Locate the cell with the specified text and output its [X, Y] center coordinate. 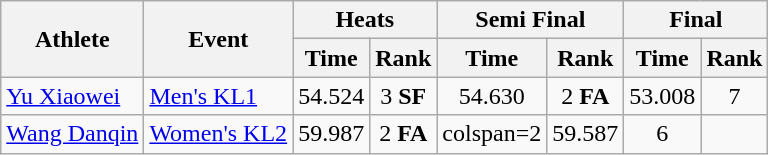
Yu Xiaowei [72, 96]
Wang Danqin [72, 134]
Athlete [72, 39]
Women's KL2 [218, 134]
53.008 [662, 96]
6 [662, 134]
3 SF [404, 96]
Event [218, 39]
Heats [365, 20]
Final [696, 20]
59.587 [586, 134]
54.630 [492, 96]
Men's KL1 [218, 96]
59.987 [332, 134]
7 [734, 96]
colspan=2 [492, 134]
Semi Final [530, 20]
54.524 [332, 96]
